Determine the (X, Y) coordinate at the center of the cell enclosing the given text.  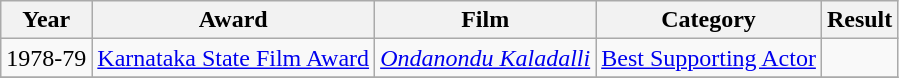
Ondanondu Kaladalli (486, 58)
Film (486, 20)
Year (46, 20)
Award (234, 20)
Karnataka State Film Award (234, 58)
1978-79 (46, 58)
Best Supporting Actor (709, 58)
Category (709, 20)
Result (859, 20)
